Output the (X, Y) coordinate of the center of the cell containing the given text.  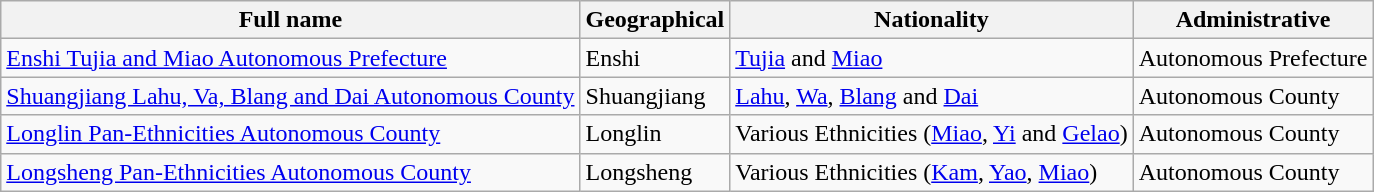
Lahu, Wa, Blang and Dai (932, 96)
Nationality (932, 20)
Enshi (655, 58)
Tujia and Miao (932, 58)
Full name (290, 20)
Longlin (655, 134)
Various Ethnicities (Kam, Yao, Miao) (932, 172)
Administrative (1253, 20)
Longsheng (655, 172)
Geographical (655, 20)
Longlin Pan-Ethnicities Autonomous County (290, 134)
Shuangjiang (655, 96)
Longsheng Pan-Ethnicities Autonomous County (290, 172)
Enshi Tujia and Miao Autonomous Prefecture (290, 58)
Shuangjiang Lahu, Va, Blang and Dai Autonomous County (290, 96)
Autonomous Prefecture (1253, 58)
Various Ethnicities (Miao, Yi and Gelao) (932, 134)
